Output the [X, Y] coordinate of the center of the cell containing the given text.  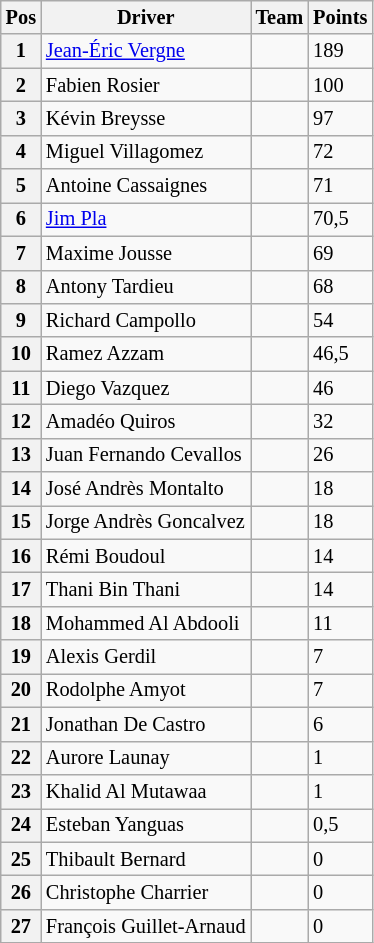
José Andrès Montalto [146, 489]
Juan Fernando Cevallos [146, 455]
100 [340, 85]
0,5 [340, 825]
Antoine Cassaignes [146, 186]
69 [340, 253]
Amadéo Quiros [146, 421]
97 [340, 118]
Driver [146, 17]
32 [340, 421]
21 [21, 724]
5 [21, 186]
46,5 [340, 354]
Thani Bin Thani [146, 589]
Jonathan De Castro [146, 724]
70,5 [340, 219]
12 [21, 421]
François Guillet-Arnaud [146, 926]
22 [21, 758]
25 [21, 859]
Team [280, 17]
Jean-Éric Vergne [146, 51]
Richard Campollo [146, 320]
Alexis Gerdil [146, 657]
Jorge Andrès Goncalvez [146, 522]
9 [21, 320]
Ramez Azzam [146, 354]
24 [21, 825]
Kévin Breysse [146, 118]
8 [21, 287]
20 [21, 690]
Thibault Bernard [146, 859]
Khalid Al Mutawaa [146, 791]
15 [21, 522]
Christophe Charrier [146, 892]
Rodolphe Amyot [146, 690]
13 [21, 455]
68 [340, 287]
2 [21, 85]
16 [21, 556]
54 [340, 320]
27 [21, 926]
10 [21, 354]
4 [21, 152]
Fabien Rosier [146, 85]
3 [21, 118]
71 [340, 186]
19 [21, 657]
46 [340, 388]
Maxime Jousse [146, 253]
Antony Tardieu [146, 287]
Pos [21, 17]
Points [340, 17]
Esteban Yanguas [146, 825]
72 [340, 152]
Miguel Villagomez [146, 152]
189 [340, 51]
Jim Pla [146, 219]
Aurore Launay [146, 758]
17 [21, 589]
23 [21, 791]
Mohammed Al Abdooli [146, 623]
Diego Vazquez [146, 388]
Rémi Boudoul [146, 556]
